Find where the given text appears and provide that cell's center as (X, Y) coordinate. 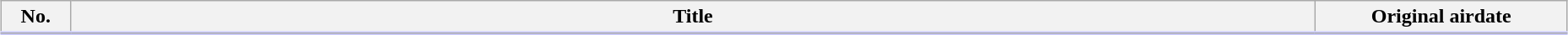
No. (35, 17)
Original airdate (1441, 17)
Title (693, 17)
